Extract the [x, y] coordinate from the center of the cell holding the provided text.  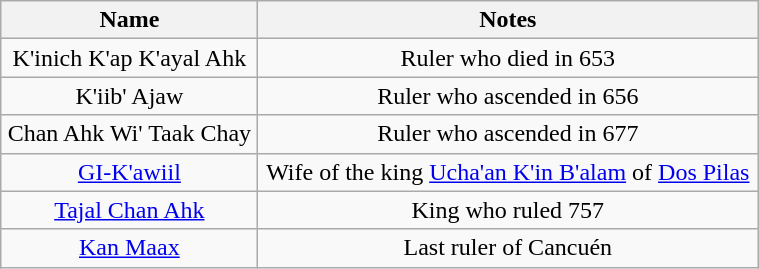
Ruler who ascended in 656 [508, 96]
Ruler who ascended in 677 [508, 134]
GI-K'awiil [130, 172]
Last ruler of Cancuén [508, 248]
Tajal Chan Ahk [130, 210]
Notes [508, 20]
Kan Maax [130, 248]
Chan Ahk Wi' Taak Chay [130, 134]
Wife of the king Ucha'an K'in B'alam of Dos Pilas [508, 172]
Ruler who died in 653 [508, 58]
Name [130, 20]
K'inich K'ap K'ayal Ahk [130, 58]
K'iib' Ajaw [130, 96]
King who ruled 757 [508, 210]
